Return (X, Y) of the center of cell containing provided text 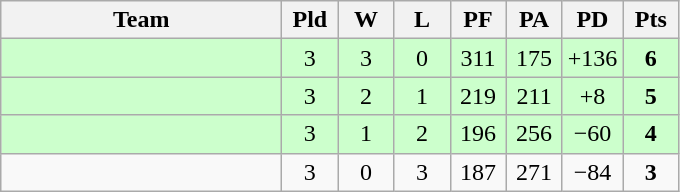
−60 (592, 134)
+8 (592, 96)
+136 (592, 58)
−84 (592, 172)
187 (478, 172)
L (422, 20)
211 (534, 96)
PD (592, 20)
219 (478, 96)
271 (534, 172)
Pts (651, 20)
4 (651, 134)
5 (651, 96)
175 (534, 58)
6 (651, 58)
Pld (310, 20)
311 (478, 58)
196 (478, 134)
PA (534, 20)
256 (534, 134)
Team (142, 20)
PF (478, 20)
W (366, 20)
